Scan for the cell matching the given text and deliver its [x, y] coordinate at center. 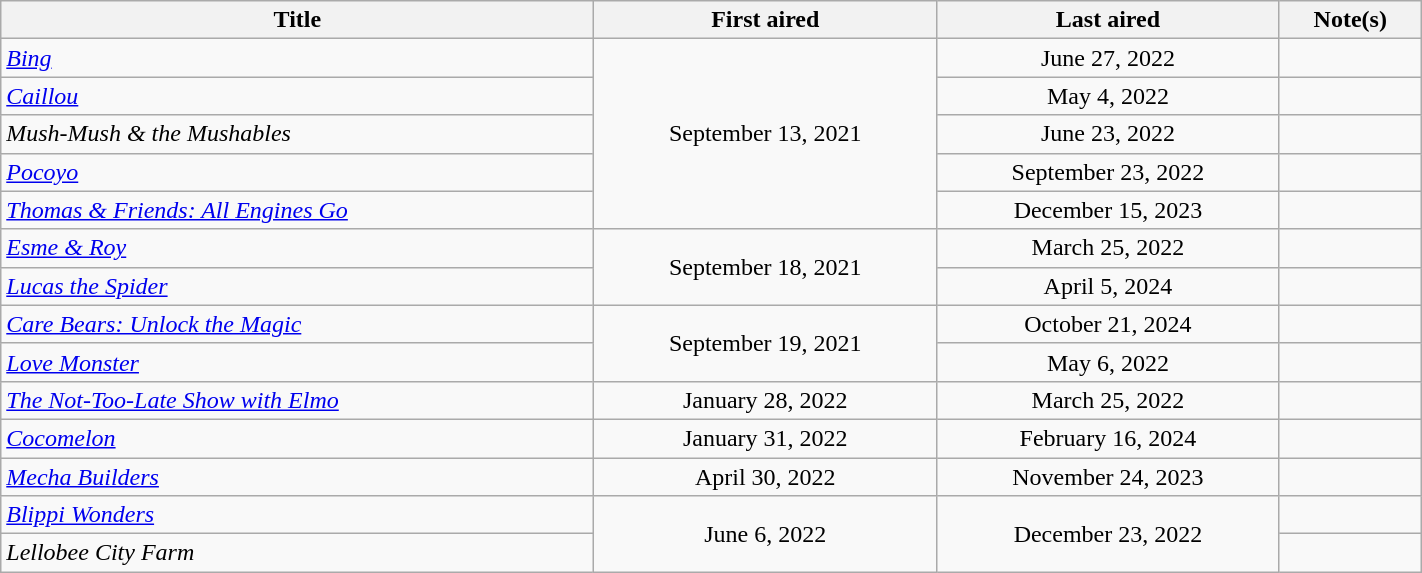
April 5, 2024 [1108, 286]
September 13, 2021 [766, 134]
February 16, 2024 [1108, 438]
Mecha Builders [298, 477]
Pocoyo [298, 172]
June 6, 2022 [766, 534]
Bing [298, 58]
The Not-Too-Late Show with Elmo [298, 400]
September 18, 2021 [766, 267]
Title [298, 20]
January 31, 2022 [766, 438]
Last aired [1108, 20]
Mush-Mush & the Mushables [298, 134]
First aired [766, 20]
January 28, 2022 [766, 400]
November 24, 2023 [1108, 477]
December 23, 2022 [1108, 534]
Lucas the Spider [298, 286]
June 23, 2022 [1108, 134]
Thomas & Friends: All Engines Go [298, 210]
April 30, 2022 [766, 477]
December 15, 2023 [1108, 210]
Cocomelon [298, 438]
September 19, 2021 [766, 343]
Caillou [298, 96]
June 27, 2022 [1108, 58]
May 4, 2022 [1108, 96]
Love Monster [298, 362]
Note(s) [1350, 20]
May 6, 2022 [1108, 362]
Care Bears: Unlock the Magic [298, 324]
Esme & Roy [298, 248]
Lellobee City Farm [298, 553]
Blippi Wonders [298, 515]
September 23, 2022 [1108, 172]
October 21, 2024 [1108, 324]
